From the cell containing the given text, extract its center point as [X, Y] coordinate. 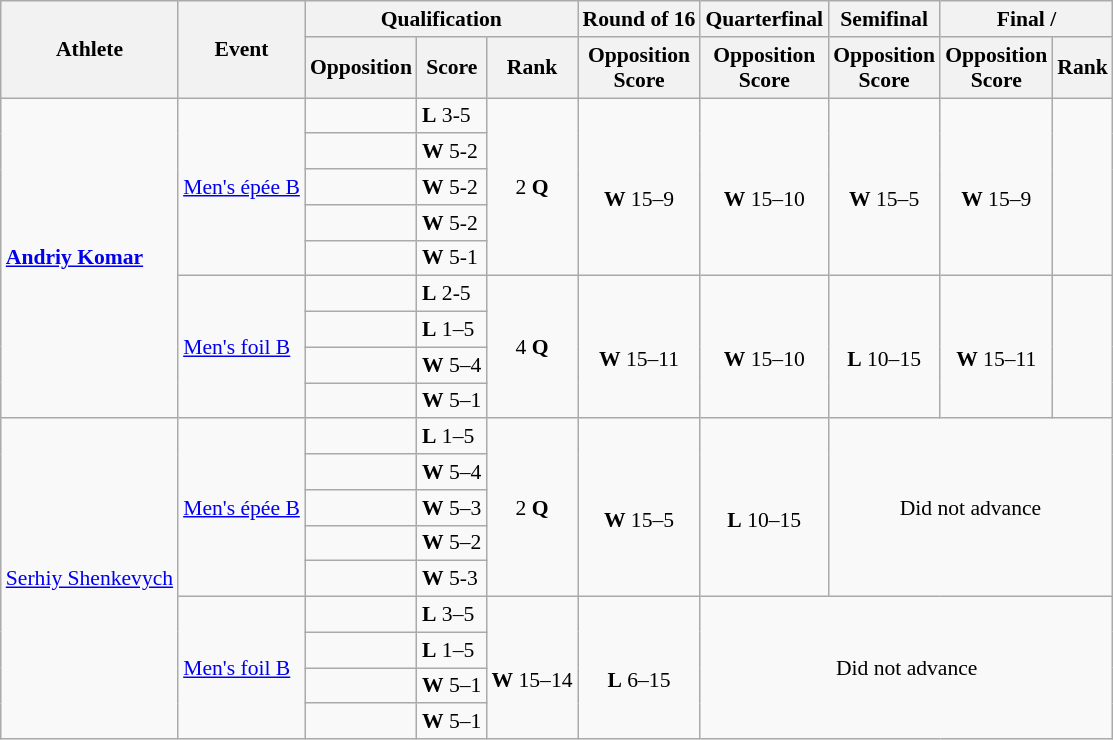
Andriy Komar [90, 258]
Event [242, 50]
Qualification [442, 19]
L 6–15 [640, 668]
L 2-5 [452, 294]
W 15–14 [532, 668]
Round of 16 [640, 19]
Score [452, 68]
W 5-3 [452, 579]
W 5–3 [452, 508]
W 5–2 [452, 543]
Athlete [90, 50]
L 3–5 [452, 615]
Serhiy Shenkevych [90, 580]
Semifinal [884, 19]
Quarterfinal [764, 19]
Final / [1026, 19]
Opposition [361, 68]
W 5-1 [452, 258]
4 Q [532, 347]
L 3-5 [452, 116]
